Find where the given text appears and provide that cell's center as [x, y] coordinate. 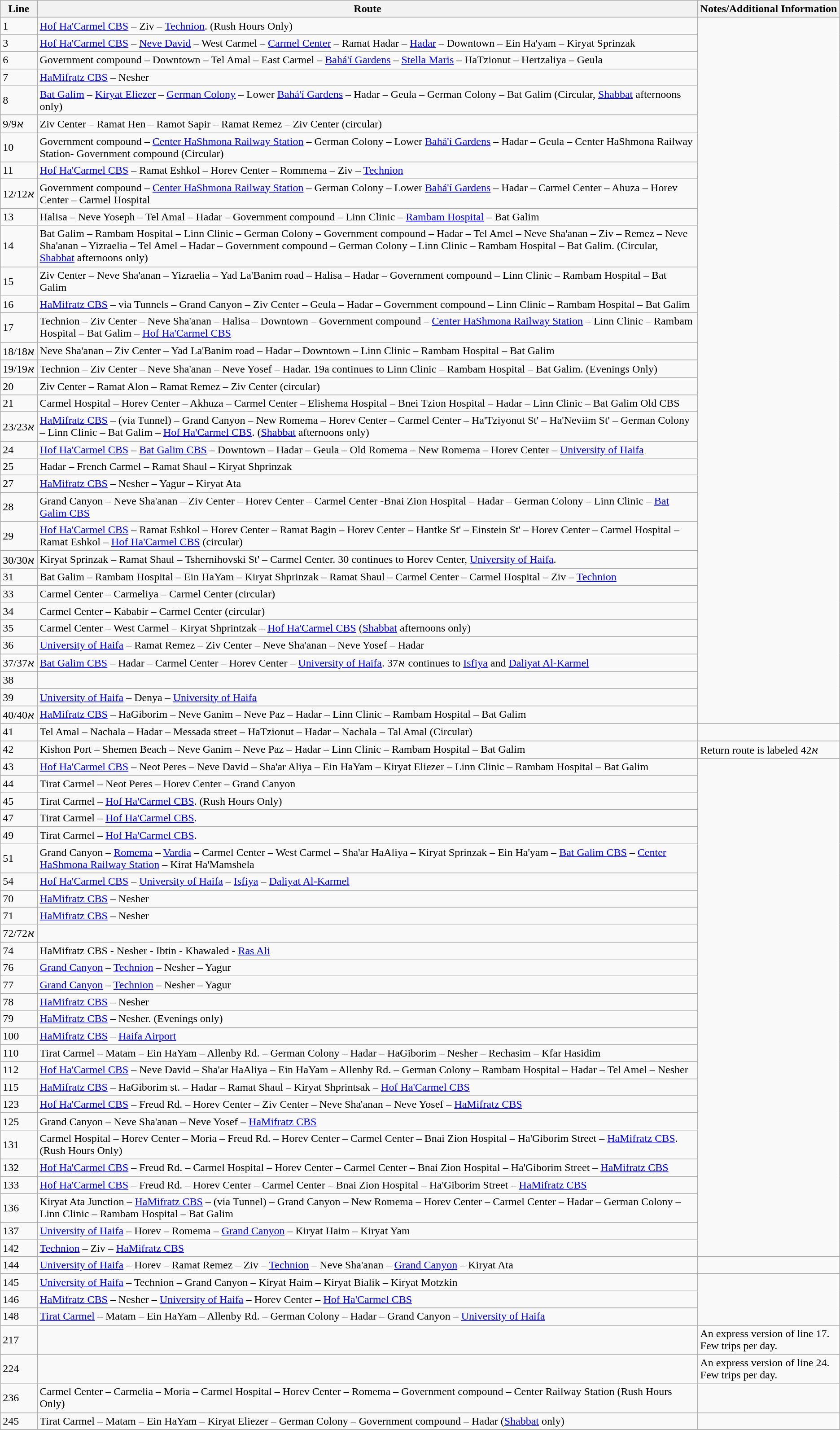
Bat Galim CBS – Hadar – Carmel Center – Horev Center – University of Haifa. 37א continues to Isfiya and Daliyat Al-Karmel [367, 663]
Tel Amal – Nachala – Hadar – Messada street – HaTzionut – Hadar – Nachala – Tal Amal (Circular) [367, 732]
45 [19, 801]
Line [19, 9]
133 [19, 1184]
Kiryat Sprinzak – Ramat Shaul – Tshernihovski St' – Carmel Center. 30 continues to Horev Center, University of Haifa. [367, 560]
71 [19, 916]
University of Haifa – Technion – Grand Canyon – Kiryat Haim – Kiryat Bialik – Kiryat Motzkin [367, 1282]
38 [19, 680]
Bat Galim – Rambam Hospital – Ein HaYam – Kiryat Shprinzak – Ramat Shaul – Carmel Center – Carmel Hospital – Ziv – Technion [367, 577]
12/12א [19, 194]
HaMifratz CBS - Nesher - Ibtin - Khawaled - Ras Ali [367, 951]
Hof Ha'Carmel CBS – Ziv – Technion. (Rush Hours Only) [367, 26]
HaMifratz CBS – Haifa Airport [367, 1036]
132 [19, 1167]
Hof Ha'Carmel CBS – Neot Peres – Neve David – Sha'ar Aliya – Ein HaYam – Kiryat Eliezer – Linn Clinic – Rambam Hospital – Bat Galim [367, 767]
33 [19, 594]
Hof Ha'Carmel CBS – Freud Rd. – Horev Center – Ziv Center – Neve Sha'anan – Neve Yosef – HaMifratz CBS [367, 1104]
24 [19, 449]
Hof Ha'Carmel CBS – University of Haifa – Isfiya – Daliyat Al-Karmel [367, 882]
23/23א [19, 426]
77 [19, 985]
144 [19, 1265]
Neve Sha'anan – Ziv Center – Yad La'Banim road – Hadar – Downtown – Linn Clinic – Rambam Hospital – Bat Galim [367, 351]
20 [19, 386]
145 [19, 1282]
3 [19, 43]
Tirat Carmel – Matam – Ein HaYam – Allenby Rd. – German Colony – Hadar – HaGiborim – Nesher – Rechasim – Kfar Hasidim [367, 1053]
6 [19, 60]
47 [19, 818]
72/72א [19, 933]
Tirat Carmel – Matam – Ein HaYam – Kiryat Eliezer – German Colony – Government compound – Hadar (Shabbat only) [367, 1421]
14 [19, 246]
HaMifratz CBS – HaGiborim st. – Hadar – Ramat Shaul – Kiryat Shprintsak – Hof Ha'Carmel CBS [367, 1087]
Hof Ha'Carmel CBS – Freud Rd. – Carmel Hospital – Horev Center – Carmel Center – Bnai Zion Hospital – Ha'Giborim Street – HaMifratz CBS [367, 1167]
39 [19, 697]
Grand Canyon – Neve Sha'anan – Ziv Center – Horev Center – Carmel Center -Bnai Zion Hospital – Hadar – German Colony – Linn Clinic – Bat Galim CBS [367, 507]
131 [19, 1145]
112 [19, 1070]
18/18א [19, 351]
Notes/Additional Information [769, 9]
Tirat Carmel – Matam – Ein HaYam – Allenby Rd. – German Colony – Hadar – Grand Canyon – University of Haifa [367, 1316]
Government compound – Downtown – Tel Amal – East Carmel – Bahá'í Gardens – Stella Maris – HaTzionut – Hertzaliya – Geula [367, 60]
1 [19, 26]
HaMifratz CBS – Nesher – Yagur – Kiryat Ata [367, 484]
University of Haifa – Ramat Remez – Ziv Center – Neve Sha'anan – Neve Yosef – Hadar [367, 645]
Hof Ha'Carmel CBS – Neve David – West Carmel – Carmel Center – Ramat Hadar – Hadar – Downtown – Ein Ha'yam – Kiryat Sprinzak [367, 43]
79 [19, 1019]
115 [19, 1087]
146 [19, 1299]
125 [19, 1121]
54 [19, 882]
137 [19, 1231]
Carmel Center – Carmelia – Moria – Carmel Hospital – Horev Center – Romema – Government compound – Center Railway Station (Rush Hours Only) [367, 1398]
136 [19, 1208]
245 [19, 1421]
7 [19, 77]
Carmel Center – West Carmel – Kiryat Shprintzak – Hof Ha'Carmel CBS (Shabbat afternoons only) [367, 628]
HaMifratz CBS – Nesher. (Evenings only) [367, 1019]
13 [19, 217]
HaMifratz CBS – via Tunnels – Grand Canyon – Ziv Center – Geula – Hadar – Government compound – Linn Clinic – Rambam Hospital – Bat Galim [367, 304]
30/30א [19, 560]
Hof Ha'Carmel CBS – Bat Galim CBS – Downtown – Hadar – Geula – Old Romema – New Romema – Horev Center – University of Haifa [367, 449]
HaMifratz CBS – HaGiborim – Neve Ganim – Neve Paz – Hadar – Linn Clinic – Rambam Hospital – Bat Galim [367, 715]
8 [19, 101]
Carmel Center – Kababir – Carmel Center (circular) [367, 611]
236 [19, 1398]
University of Haifa – Horev – Romema – Grand Canyon – Kiryat Haim – Kiryat Yam [367, 1231]
34 [19, 611]
44 [19, 784]
Hadar – French Carmel – Ramat Shaul – Kiryat Shprinzak [367, 467]
25 [19, 467]
Tirat Carmel – Hof Ha'Carmel CBS. (Rush Hours Only) [367, 801]
35 [19, 628]
An express version of line 17. Few trips per day. [769, 1339]
37/37א [19, 663]
11 [19, 171]
15 [19, 281]
78 [19, 1002]
University of Haifa – Horev – Ramat Remez – Ziv – Technion – Neve Sha'anan – Grand Canyon – Kiryat Ata [367, 1265]
74 [19, 951]
Technion – Ziv Center – Neve Sha'anan – Neve Yosef – Hadar. 19a continues to Linn Clinic – Rambam Hospital – Bat Galim. (Evenings Only) [367, 369]
Ziv Center – Ramat Hen – Ramot Sapir – Ramat Remez – Ziv Center (circular) [367, 124]
123 [19, 1104]
Grand Canyon – Neve Sha'anan – Neve Yosef – HaMifratz CBS [367, 1121]
217 [19, 1339]
41 [19, 732]
Carmel Hospital – Horev Center – Akhuza – Carmel Center – Elishema Hospital – Bnei Tzion Hospital – Hadar – Linn Clinic – Bat Galim Old CBS [367, 403]
Hof Ha'Carmel CBS – Neve David – Sha'ar HaAliya – Ein HaYam – Allenby Rd. – German Colony – Rambam Hospital – Hadar – Tel Amel – Nesher [367, 1070]
17 [19, 328]
Technion – Ziv – HaMifratz CBS [367, 1248]
Halisa – Neve Yoseph – Tel Amal – Hadar – Government compound – Linn Clinic – Rambam Hospital – Bat Galim [367, 217]
76 [19, 968]
21 [19, 403]
49 [19, 835]
University of Haifa – Denya – University of Haifa [367, 697]
Ziv Center – Ramat Alon – Ramat Remez – Ziv Center (circular) [367, 386]
Ziv Center – Neve Sha'anan – Yizraelia – Yad La'Banim road – Halisa – Hadar – Government compound – Linn Clinic – Rambam Hospital – Bat Galim [367, 281]
10 [19, 147]
19/19א [19, 369]
Hof Ha'Carmel CBS – Freud Rd. – Horev Center – Carmel Center – Bnai Zion Hospital – Ha'Giborim Street – HaMifratz CBS [367, 1184]
148 [19, 1316]
Kishon Port – Shemen Beach – Neve Ganim – Neve Paz – Hadar – Linn Clinic – Rambam Hospital – Bat Galim [367, 750]
36 [19, 645]
43 [19, 767]
224 [19, 1369]
9/9א [19, 124]
100 [19, 1036]
40/40א [19, 715]
Tirat Carmel – Neot Peres – Horev Center – Grand Canyon [367, 784]
HaMifratz CBS – Nesher – University of Haifa – Horev Center – Hof Ha'Carmel CBS [367, 1299]
51 [19, 858]
31 [19, 577]
110 [19, 1053]
Route [367, 9]
29 [19, 536]
Hof Ha'Carmel CBS – Ramat Eshkol – Horev Center – Rommema – Ziv – Technion [367, 171]
70 [19, 899]
Return route is labeled 42א [769, 750]
42 [19, 750]
Bat Galim – Kiryat Eliezer – German Colony – Lower Bahá'í Gardens – Hadar – Geula – German Colony – Bat Galim (Circular, Shabbat afternoons only) [367, 101]
An express version of line 24. Few trips per day. [769, 1369]
16 [19, 304]
27 [19, 484]
28 [19, 507]
Carmel Center – Carmeliya – Carmel Center (circular) [367, 594]
142 [19, 1248]
